Detect which cell encompasses the target text, then output its (X, Y) center coordinate. 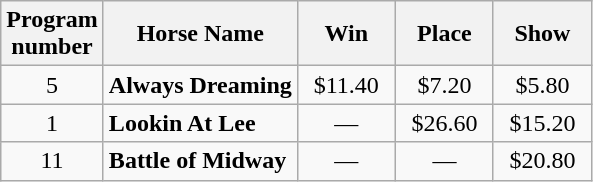
$7.20 (444, 85)
$20.80 (542, 161)
Programnumber (52, 34)
Always Dreaming (200, 85)
1 (52, 123)
5 (52, 85)
Lookin At Lee (200, 123)
Battle of Midway (200, 161)
11 (52, 161)
$15.20 (542, 123)
$5.80 (542, 85)
Place (444, 34)
Win (346, 34)
$26.60 (444, 123)
Show (542, 34)
Horse Name (200, 34)
$11.40 (346, 85)
